For the text-containing cell, return its midpoint in [X, Y] coordinate format. 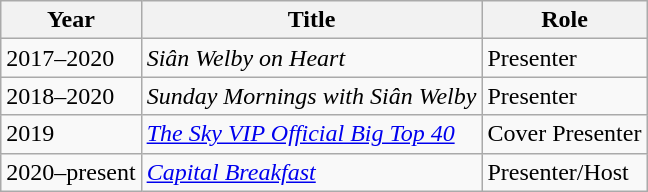
Sunday Mornings with Siân Welby [312, 96]
Title [312, 20]
Year [71, 20]
Presenter/Host [564, 172]
Siân Welby on Heart [312, 58]
The Sky VIP Official Big Top 40 [312, 134]
Capital Breakfast [312, 172]
2020–present [71, 172]
2017–2020 [71, 58]
Role [564, 20]
2019 [71, 134]
Cover Presenter [564, 134]
2018–2020 [71, 96]
